For the text-containing cell, return its midpoint in (x, y) coordinate format. 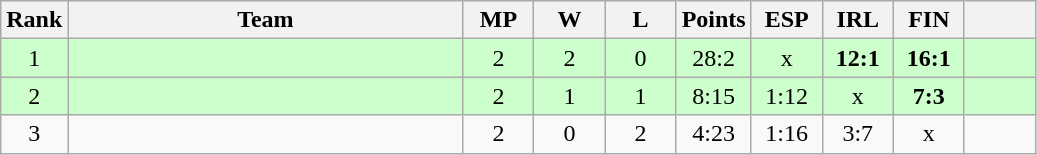
1:12 (786, 96)
28:2 (714, 58)
FIN (928, 20)
4:23 (714, 134)
Points (714, 20)
Team (266, 20)
12:1 (858, 58)
1:16 (786, 134)
Rank (34, 20)
8:15 (714, 96)
7:3 (928, 96)
L (640, 20)
3:7 (858, 134)
IRL (858, 20)
W (570, 20)
16:1 (928, 58)
ESP (786, 20)
MP (498, 20)
3 (34, 134)
